From the cell containing the given text, extract its center point as [X, Y] coordinate. 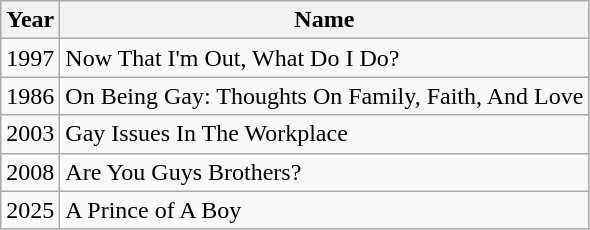
1997 [30, 58]
Year [30, 20]
2008 [30, 172]
Are You Guys Brothers? [324, 172]
Gay Issues In The Workplace [324, 134]
A Prince of A Boy [324, 210]
Now That I'm Out, What Do I Do? [324, 58]
2025 [30, 210]
Name [324, 20]
On Being Gay: Thoughts On Family, Faith, And Love [324, 96]
1986 [30, 96]
2003 [30, 134]
